Search for the cell housing the specified text and yield its (X, Y) center coordinate. 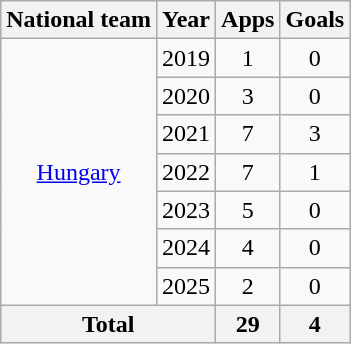
2019 (186, 58)
Year (186, 20)
2 (248, 286)
2025 (186, 286)
2022 (186, 172)
2023 (186, 210)
Hungary (79, 172)
2020 (186, 96)
29 (248, 324)
National team (79, 20)
2021 (186, 134)
2024 (186, 248)
Apps (248, 20)
Total (108, 324)
5 (248, 210)
Goals (315, 20)
